Provide the [X, Y] coordinate of the cell's center where the given text is located.  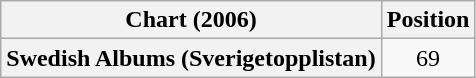
Swedish Albums (Sverigetopplistan) [191, 58]
Chart (2006) [191, 20]
Position [428, 20]
69 [428, 58]
